Extract the [x, y] coordinate from the center of the cell holding the provided text.  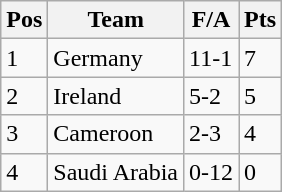
Saudi Arabia [116, 172]
Pos [24, 20]
2 [24, 96]
Pts [260, 20]
0 [260, 172]
Ireland [116, 96]
3 [24, 134]
11-1 [212, 58]
5-2 [212, 96]
F/A [212, 20]
Team [116, 20]
Germany [116, 58]
7 [260, 58]
1 [24, 58]
2-3 [212, 134]
5 [260, 96]
0-12 [212, 172]
Cameroon [116, 134]
